Locate the cell with the specified text and output its [x, y] center coordinate. 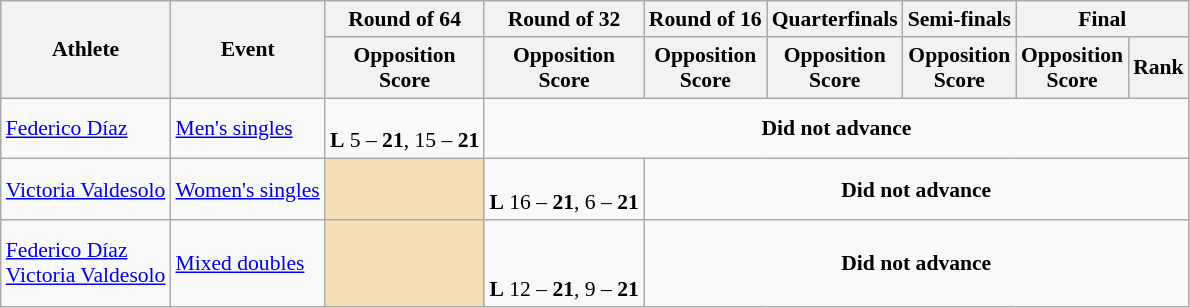
L 5 – 21, 15 – 21 [404, 128]
Mixed doubles [247, 264]
Final [1102, 19]
Quarterfinals [835, 19]
Federico Díaz [86, 128]
Event [247, 50]
Round of 32 [564, 19]
Victoria Valdesolo [86, 190]
Round of 64 [404, 19]
Round of 16 [706, 19]
Women's singles [247, 190]
L 16 – 21, 6 – 21 [564, 190]
L 12 – 21, 9 – 21 [564, 264]
Athlete [86, 50]
Federico DíazVictoria Valdesolo [86, 264]
Semi-finals [960, 19]
Men's singles [247, 128]
Rank [1158, 68]
